Detect which cell encompasses the target text, then output its [X, Y] center coordinate. 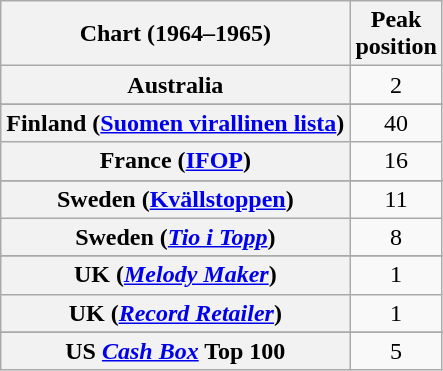
Chart (1964–1965) [176, 34]
11 [396, 199]
France (IFOP) [176, 161]
Australia [176, 85]
Sweden (Kvällstoppen) [176, 199]
8 [396, 237]
US Cash Box Top 100 [176, 351]
16 [396, 161]
2 [396, 85]
40 [396, 123]
UK (Record Retailer) [176, 313]
UK (Melody Maker) [176, 275]
5 [396, 351]
Peakposition [396, 34]
Sweden (Tio i Topp) [176, 237]
Finland (Suomen virallinen lista) [176, 123]
